Output the (x, y) coordinate of the center of the cell containing the given text.  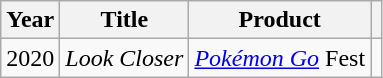
Title (124, 20)
Look Closer (124, 58)
Year (30, 20)
Pokémon Go Fest (280, 58)
2020 (30, 58)
Product (280, 20)
